From the cell containing the given text, extract its center point as (x, y) coordinate. 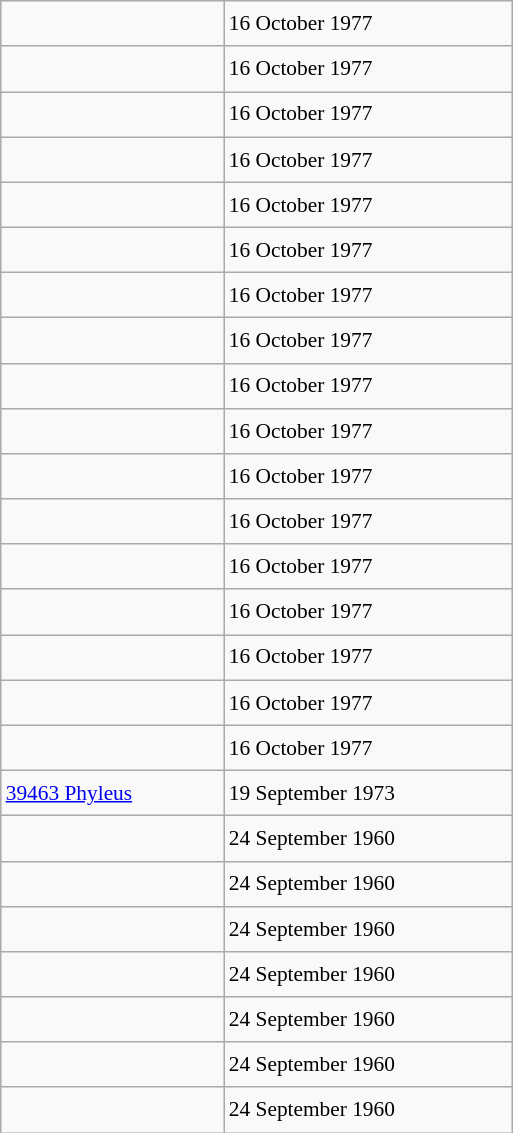
19 September 1973 (368, 792)
39463 Phyleus (112, 792)
